Capture the cell that displays the provided text and extract its (x, y) central coordinate. 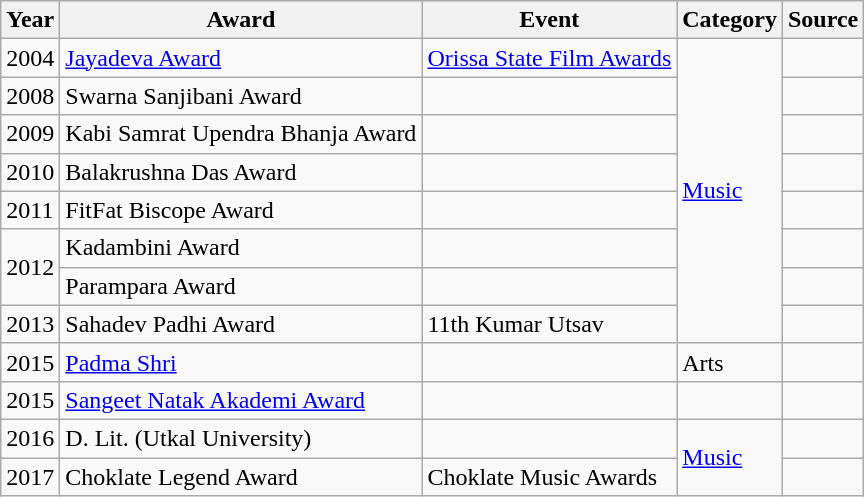
Award (241, 20)
Parampara Award (241, 286)
2010 (30, 172)
2009 (30, 134)
Kadambini Award (241, 248)
Balakrushna Das Award (241, 172)
Choklate Legend Award (241, 477)
11th Kumar Utsav (550, 324)
2004 (30, 58)
Sangeet Natak Akademi Award (241, 400)
Source (822, 20)
D. Lit. (Utkal University) (241, 438)
2013 (30, 324)
2017 (30, 477)
Event (550, 20)
Sahadev Padhi Award (241, 324)
2016 (30, 438)
Arts (730, 362)
Padma Shri (241, 362)
2008 (30, 96)
Swarna Sanjibani Award (241, 96)
2012 (30, 267)
Orissa State Film Awards (550, 58)
Category (730, 20)
Kabi Samrat Upendra Bhanja Award (241, 134)
Jayadeva Award (241, 58)
Choklate Music Awards (550, 477)
FitFat Biscope Award (241, 210)
Year (30, 20)
2011 (30, 210)
